Return the (X, Y) coordinate for the center point of the cell that contains the specified text.  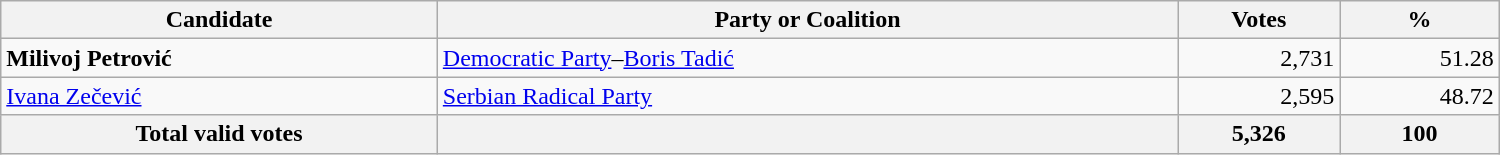
100 (1420, 134)
5,326 (1259, 134)
Votes (1259, 20)
Serbian Radical Party (807, 96)
Ivana Zečević (220, 96)
2,595 (1259, 96)
51.28 (1420, 58)
Democratic Party–Boris Tadić (807, 58)
Total valid votes (220, 134)
Milivoj Petrović (220, 58)
Candidate (220, 20)
2,731 (1259, 58)
% (1420, 20)
48.72 (1420, 96)
Party or Coalition (807, 20)
